Locate the cell with the specified text and output its [X, Y] center coordinate. 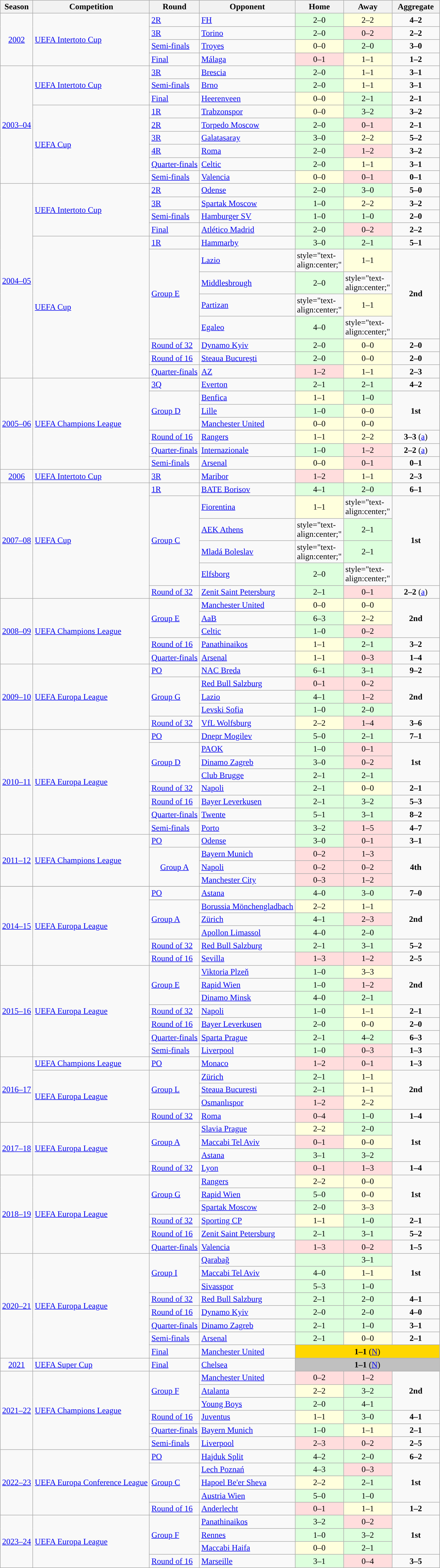
VfL Wolfsburg [247, 723]
3–3 (a) [416, 437]
3Q [175, 384]
2016–17 [16, 1089]
Opponent [247, 7]
FH [247, 20]
Hammarby [247, 243]
Sparta Prague [247, 1037]
Lille [247, 410]
Levski Sofia [247, 710]
2010–11 [16, 782]
Away [368, 7]
Season [16, 7]
8–2 [416, 814]
Round [175, 7]
Viktoria Plzeň [247, 972]
4R [175, 151]
Brno [247, 85]
Lech Poznań [247, 1469]
Austria Wien [247, 1496]
Qarabağ [247, 1260]
UEFA Europa Conference League [91, 1482]
Apollon Limassol [247, 932]
BATE Borisov [247, 489]
Competition [91, 7]
Fiorentina [247, 507]
UEFA Super Cup [91, 1365]
Mladá Boleslav [247, 552]
Brescia [247, 72]
Benfica [247, 397]
Málaga [247, 59]
Lyon [247, 1168]
Monaco [247, 1063]
Internazionale [247, 450]
Sporting CP [247, 1220]
2006 [16, 476]
Aggregate [416, 7]
AZ [247, 371]
Middlesbrough [247, 283]
Dinamo Minsk [247, 998]
Twente [247, 814]
Torino [247, 33]
Juventus [247, 1417]
2007–08 [16, 541]
Anderlecht [247, 1509]
2017–18 [16, 1149]
Marseille [247, 1561]
3–6 [416, 723]
7–0 [416, 893]
AaB [247, 618]
6–2 [416, 1456]
Heerenveen [247, 98]
Group I [175, 1273]
Atalanta [247, 1391]
Dnepr Mogilev [247, 736]
Elfsborg [247, 574]
Everton [247, 384]
2009–10 [16, 697]
2005–06 [16, 424]
2008–09 [16, 631]
PAOK [247, 749]
2021 [16, 1365]
Partizan [247, 305]
Maccabi Haifa [247, 1548]
Galatasaray [247, 138]
2018–19 [16, 1214]
Atlético Madrid [247, 230]
2011–12 [16, 860]
Egaleo [247, 328]
Hamburger SV [247, 216]
Sevilla [247, 959]
2014–15 [16, 926]
4th [416, 867]
Hapoel Be'er Sheva [247, 1482]
Porto [247, 828]
Home [320, 7]
Manchester City [247, 880]
Troyes [247, 46]
Maribor [247, 476]
NAC Breda [247, 671]
Hajduk Split [247, 1456]
Group L [175, 1090]
Chelsea [247, 1365]
Rennes [247, 1535]
Torpedo Moscow [247, 125]
Trabzonspor [247, 111]
9–2 [416, 671]
2003–04 [16, 125]
2002 [16, 40]
2004–05 [16, 281]
2023–24 [16, 1542]
2015–16 [16, 1011]
Young Boys [247, 1404]
3–5 [416, 1561]
2020–21 [16, 1305]
Osmanlıspor [247, 1103]
AEK Athens [247, 529]
Club Brugge [247, 775]
Sivasspor [247, 1286]
Slavia Prague [247, 1129]
4–7 [416, 828]
Borussia Mönchengladbach [247, 906]
2021–22 [16, 1410]
4–3 [320, 1469]
7–1 [416, 736]
2022–23 [16, 1482]
